Pinpoint the cell where the given text exists, returning its [x, y] midpoint coordinate. 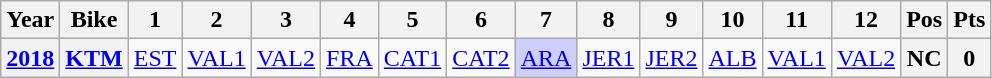
7 [546, 20]
JER2 [672, 58]
0 [970, 58]
FRA [350, 58]
ALB [732, 58]
CAT1 [412, 58]
4 [350, 20]
Pts [970, 20]
2 [216, 20]
8 [608, 20]
Year [30, 20]
NC [924, 58]
JER1 [608, 58]
3 [286, 20]
11 [796, 20]
1 [155, 20]
9 [672, 20]
10 [732, 20]
KTM [94, 58]
Bike [94, 20]
6 [481, 20]
12 [866, 20]
ARA [546, 58]
2018 [30, 58]
5 [412, 20]
Pos [924, 20]
EST [155, 58]
CAT2 [481, 58]
